Output the (x, y) coordinate of the center of the cell containing the given text.  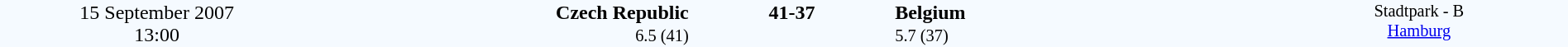
Stadtpark - B Hamburg (1419, 23)
15 September 200713:00 (157, 23)
6.5 (41) (501, 36)
5.7 (37) (1082, 36)
Belgium (1082, 12)
41-37 (791, 12)
Czech Republic (501, 12)
